Return (X, Y) of the center of cell containing provided text 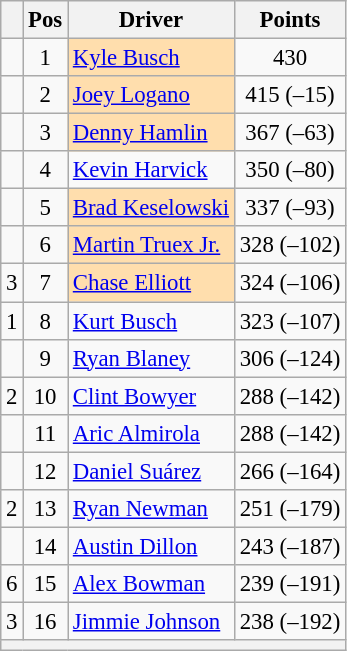
16 (46, 621)
337 (–93) (290, 208)
13 (46, 509)
Brad Keselowski (152, 208)
Joey Logano (152, 95)
Points (290, 20)
Kevin Harvick (152, 170)
12 (46, 471)
239 (–191) (290, 584)
367 (–63) (290, 133)
Driver (152, 20)
7 (46, 283)
251 (–179) (290, 509)
Kurt Busch (152, 321)
Daniel Suárez (152, 471)
5 (46, 208)
Jimmie Johnson (152, 621)
430 (290, 58)
Chase Elliott (152, 283)
4 (46, 170)
9 (46, 358)
Kyle Busch (152, 58)
Austin Dillon (152, 546)
328 (–102) (290, 245)
Martin Truex Jr. (152, 245)
306 (–124) (290, 358)
Ryan Newman (152, 509)
11 (46, 433)
Alex Bowman (152, 584)
415 (–15) (290, 95)
Aric Almirola (152, 433)
243 (–187) (290, 546)
14 (46, 546)
323 (–107) (290, 321)
Pos (46, 20)
Clint Bowyer (152, 396)
324 (–106) (290, 283)
Ryan Blaney (152, 358)
10 (46, 396)
8 (46, 321)
15 (46, 584)
238 (–192) (290, 621)
350 (–80) (290, 170)
266 (–164) (290, 471)
Denny Hamlin (152, 133)
